Find where the given text appears and provide that cell's center as (x, y) coordinate. 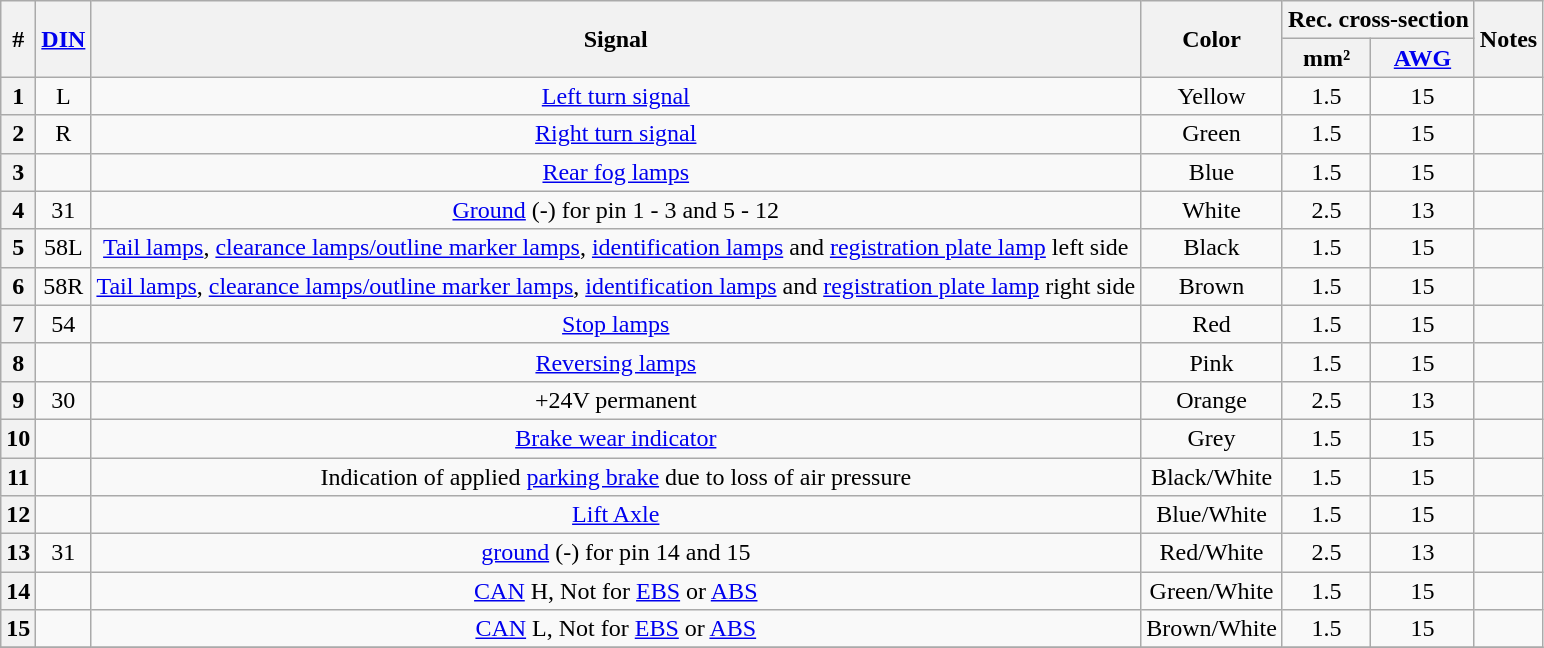
Tail lamps, clearance lamps/outline marker lamps, identification lamps and registration plate lamp left side (616, 248)
7 (18, 324)
Indication of applied parking brake due to loss of air pressure (616, 477)
3 (18, 172)
Blue/White (1212, 515)
4 (18, 210)
L (64, 96)
54 (64, 324)
Ground (-) for pin 1 - 3 and 5 - 12 (616, 210)
Green (1212, 134)
30 (64, 400)
11 (18, 477)
Brown (1212, 286)
12 (18, 515)
DIN (64, 39)
Tail lamps, clearance lamps/outline marker lamps, identification lamps and registration plate lamp right side (616, 286)
5 (18, 248)
White (1212, 210)
10 (18, 438)
ground (-) for pin 14 and 15 (616, 553)
8 (18, 362)
Signal (616, 39)
mm² (1326, 58)
Reversing lamps (616, 362)
Red (1212, 324)
Pink (1212, 362)
Color (1212, 39)
# (18, 39)
1 (18, 96)
CAN L, Not for EBS or ABS (616, 629)
Right turn signal (616, 134)
Green/White (1212, 591)
Black (1212, 248)
Rec. cross-section (1378, 20)
+24V permanent (616, 400)
Grey (1212, 438)
2 (18, 134)
CAN H, Not for EBS or ABS (616, 591)
Black/White (1212, 477)
58R (64, 286)
Brake wear indicator (616, 438)
Blue (1212, 172)
14 (18, 591)
58L (64, 248)
Rear fog lamps (616, 172)
Brown/White (1212, 629)
Notes (1508, 39)
Red/White (1212, 553)
Lift Axle (616, 515)
6 (18, 286)
Stop lamps (616, 324)
R (64, 134)
AWG (1423, 58)
9 (18, 400)
Orange (1212, 400)
Yellow (1212, 96)
Left turn signal (616, 96)
